Return the (x, y) coordinate for the center point of the cell that contains the specified text.  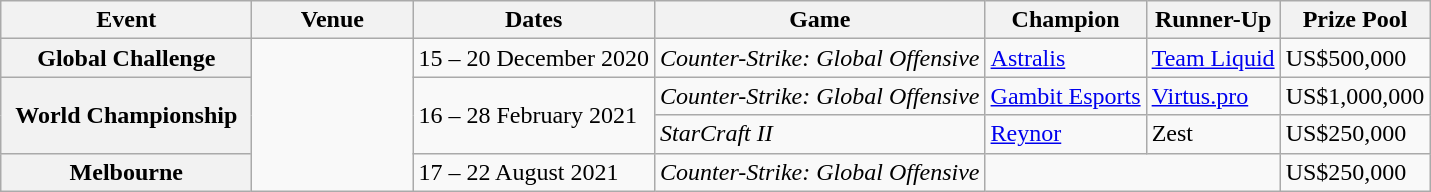
Reynor (1066, 134)
Melbourne (126, 172)
Runner-Up (1213, 20)
Event (126, 20)
StarCraft II (820, 134)
Venue (332, 20)
US$500,000 (1355, 58)
Team Liquid (1213, 58)
US$1,000,000 (1355, 96)
World Championship (126, 115)
Dates (534, 20)
Champion (1066, 20)
15 – 20 December 2020 (534, 58)
Virtus.pro (1213, 96)
16 – 28 February 2021 (534, 115)
Game (820, 20)
Gambit Esports (1066, 96)
Prize Pool (1355, 20)
Global Challenge (126, 58)
Zest (1213, 134)
17 – 22 August 2021 (534, 172)
Astralis (1066, 58)
